Determine the (X, Y) coordinate at the center of the cell enclosing the given text.  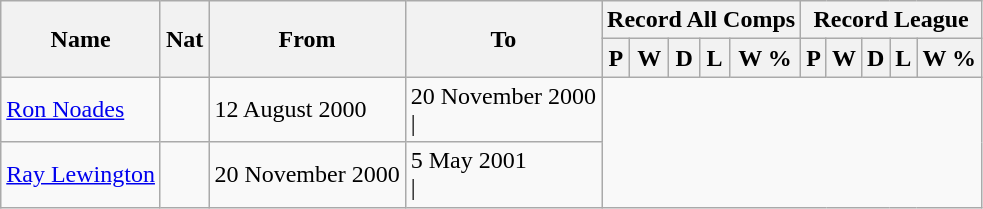
12 August 2000 (307, 110)
Nat (184, 39)
5 May 2001| (503, 174)
Ron Noades (81, 110)
Record All Comps (702, 20)
Name (81, 39)
Ray Lewington (81, 174)
20 November 2000 (307, 174)
To (503, 39)
Record League (892, 20)
20 November 2000| (503, 110)
From (307, 39)
